Scan for the cell matching the given text and deliver its (x, y) coordinate at center. 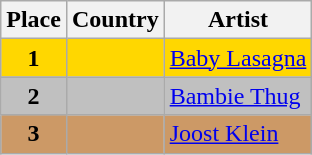
Place (34, 20)
2 (34, 96)
1 (34, 58)
Artist (238, 20)
3 (34, 134)
Country (115, 20)
Joost Klein (238, 134)
Baby Lasagna (238, 58)
Bambie Thug (238, 96)
